Provide the [x, y] coordinate of the cell's center where the given text is located.  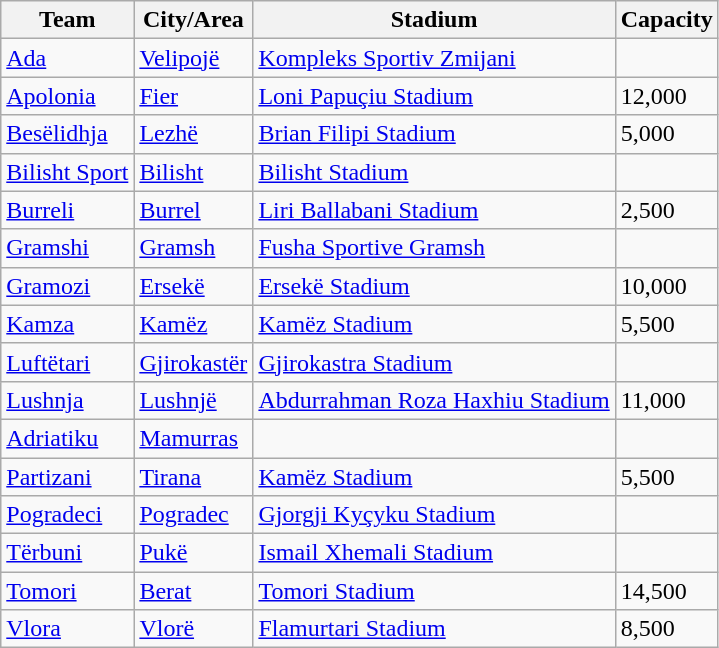
Vlorë [194, 629]
Gjirokastër [194, 362]
Besëlidhja [68, 134]
Lushnjë [194, 400]
Liri Ballabani Stadium [434, 210]
Lushnja [68, 400]
2,500 [666, 210]
Capacity [666, 20]
Tomori Stadium [434, 591]
11,000 [666, 400]
Mamurras [194, 438]
Vlora [68, 629]
12,000 [666, 96]
Stadium [434, 20]
Loni Papuçiu Stadium [434, 96]
Abdurrahman Roza Haxhiu Stadium [434, 400]
14,500 [666, 591]
Ersekë [194, 286]
Kamëz [194, 324]
Kamza [68, 324]
Ismail Xhemali Stadium [434, 553]
Flamurtari Stadium [434, 629]
Gjirokastra Stadium [434, 362]
Pogradec [194, 515]
Gramsh [194, 248]
Bilisht Stadium [434, 172]
Kompleks Sportiv Zmijani [434, 58]
10,000 [666, 286]
Tomori [68, 591]
Pukë [194, 553]
8,500 [666, 629]
Apolonia [68, 96]
Lezhë [194, 134]
Fusha Sportive Gramsh [434, 248]
City/Area [194, 20]
Gramshi [68, 248]
Fier [194, 96]
Velipojë [194, 58]
Brian Filipi Stadium [434, 134]
Luftëtari [68, 362]
Gjorgji Kyçyku Stadium [434, 515]
Gramozi [68, 286]
5,000 [666, 134]
Burreli [68, 210]
Berat [194, 591]
Tërbuni [68, 553]
Tirana [194, 477]
Bilisht [194, 172]
Partizani [68, 477]
Pogradeci [68, 515]
Burrel [194, 210]
Team [68, 20]
Ersekë Stadium [434, 286]
Ada [68, 58]
Adriatiku [68, 438]
Bilisht Sport [68, 172]
